Capture the cell that displays the provided text and extract its (X, Y) central coordinate. 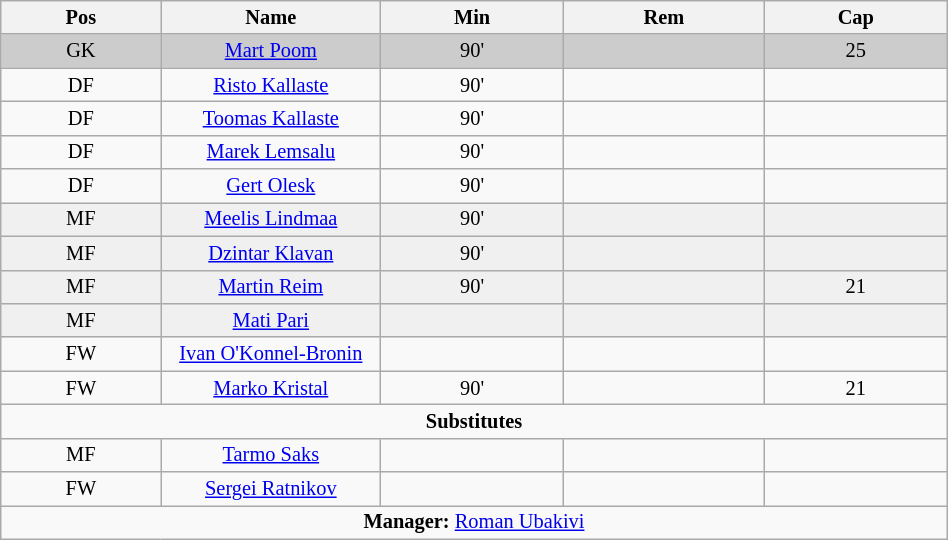
Name (271, 17)
Sergei Ratnikov (271, 489)
Tarmo Saks (271, 455)
Toomas Kallaste (271, 118)
Meelis Lindmaa (271, 219)
Risto Kallaste (271, 85)
Marek Lemsalu (271, 152)
Martin Reim (271, 287)
Min (472, 17)
Mati Pari (271, 320)
25 (856, 51)
Cap (856, 17)
Marko Kristal (271, 388)
Substitutes (474, 421)
Gert Olesk (271, 186)
Mart Poom (271, 51)
GK (81, 51)
Pos (81, 17)
Ivan O'Konnel-Bronin (271, 354)
Rem (664, 17)
Manager: Roman Ubakivi (474, 522)
Dzintar Klavan (271, 253)
